Locate the cell with the specified text and output its (X, Y) center coordinate. 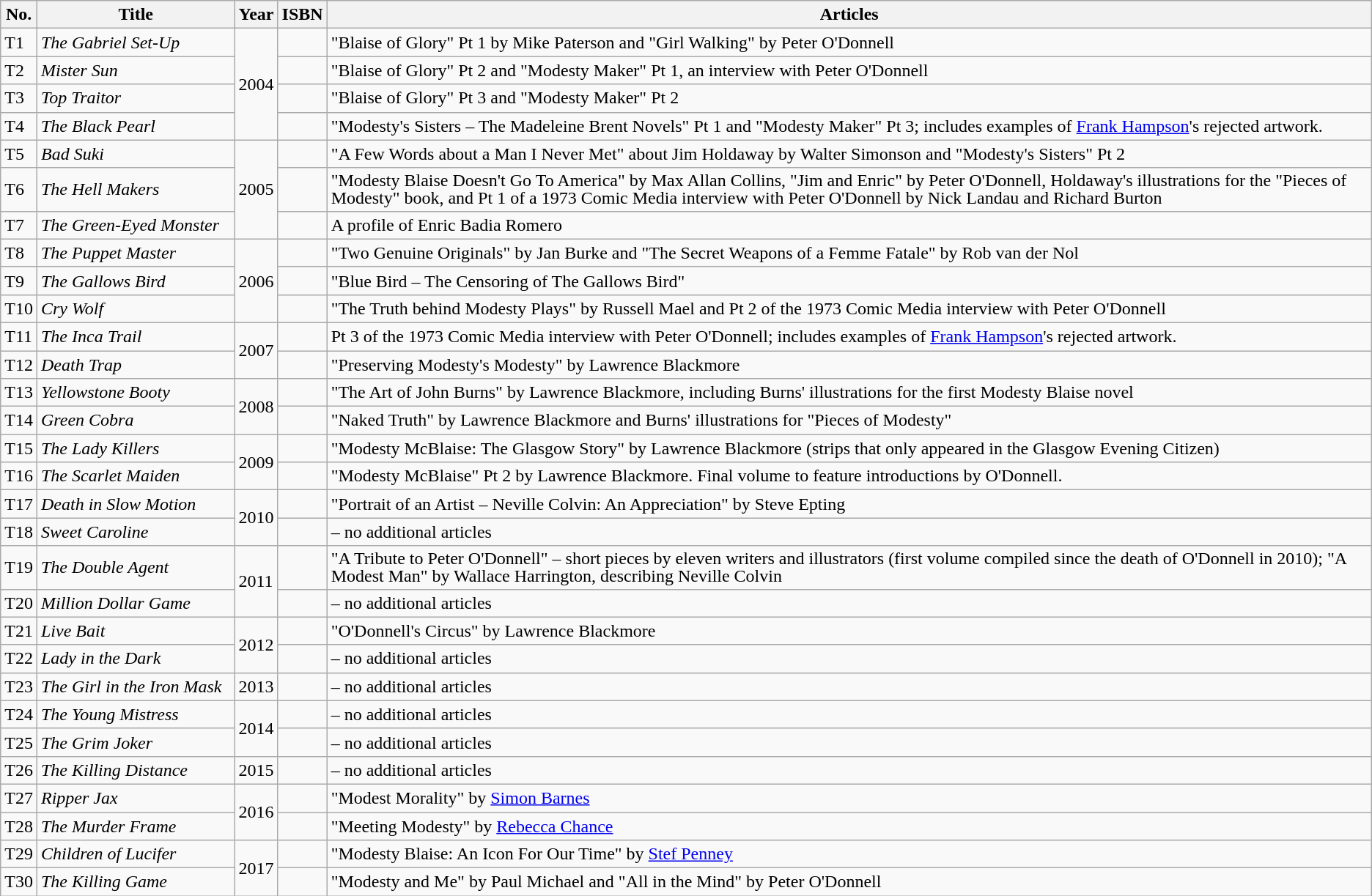
The Scarlet Maiden (135, 476)
Sweet Caroline (135, 532)
2014 (257, 728)
2009 (257, 462)
The Lady Killers (135, 448)
"Two Genuine Originals" by Jan Burke and "The Secret Weapons of a Femme Fatale" by Rob van der Nol (849, 253)
"The Art of John Burns" by Lawrence Blackmore, including Burns' illustrations for the first Modesty Blaise novel (849, 393)
T14 (19, 421)
T23 (19, 686)
ISBN (302, 15)
T13 (19, 393)
Year (257, 15)
2007 (257, 350)
2015 (257, 770)
The Double Agent (135, 567)
The Grim Joker (135, 742)
T27 (19, 798)
Title (135, 15)
T5 (19, 154)
The Green-Eyed Monster (135, 225)
"Portrait of an Artist – Neville Colvin: An Appreciation" by Steve Epting (849, 504)
The Gallows Bird (135, 281)
"Preserving Modesty's Modesty" by Lawrence Blackmore (849, 364)
T29 (19, 854)
Cry Wolf (135, 308)
"Modest Morality" by Simon Barnes (849, 798)
2016 (257, 812)
T19 (19, 567)
T22 (19, 659)
The Young Mistress (135, 714)
The Inca Trail (135, 336)
2017 (257, 868)
2004 (257, 84)
2012 (257, 645)
A profile of Enric Badia Romero (849, 225)
2005 (257, 189)
T8 (19, 253)
"Modesty Blaise: An Icon For Our Time" by Stef Penney (849, 854)
"Naked Truth" by Lawrence Blackmore and Burns' illustrations for "Pieces of Modesty" (849, 421)
The Killing Distance (135, 770)
2006 (257, 281)
Bad Suki (135, 154)
T30 (19, 882)
2010 (257, 518)
T3 (19, 98)
Live Bait (135, 631)
"Modesty's Sisters – The Madeleine Brent Novels" Pt 1 and "Modesty Maker" Pt 3; includes examples of Frank Hampson's rejected artwork. (849, 126)
Death in Slow Motion (135, 504)
Articles (849, 15)
T7 (19, 225)
Pt 3 of the 1973 Comic Media interview with Peter O'Donnell; includes examples of Frank Hampson's rejected artwork. (849, 336)
The Puppet Master (135, 253)
T4 (19, 126)
T1 (19, 42)
T15 (19, 448)
T20 (19, 603)
T21 (19, 631)
"Blaise of Glory" Pt 2 and "Modesty Maker" Pt 1, an interview with Peter O'Donnell (849, 70)
T10 (19, 308)
T18 (19, 532)
Death Trap (135, 364)
T26 (19, 770)
"Modesty and Me" by Paul Michael and "All in the Mind" by Peter O'Donnell (849, 882)
The Girl in the Iron Mask (135, 686)
"Blue Bird – The Censoring of The Gallows Bird" (849, 281)
"Modesty McBlaise: The Glasgow Story" by Lawrence Blackmore (strips that only appeared in the Glasgow Evening Citizen) (849, 448)
Mister Sun (135, 70)
T12 (19, 364)
Top Traitor (135, 98)
T16 (19, 476)
T25 (19, 742)
2011 (257, 582)
"The Truth behind Modesty Plays" by Russell Mael and Pt 2 of the 1973 Comic Media interview with Peter O'Donnell (849, 308)
T6 (19, 189)
The Hell Makers (135, 189)
No. (19, 15)
T28 (19, 826)
2008 (257, 407)
Yellowstone Booty (135, 393)
T11 (19, 336)
The Killing Game (135, 882)
T17 (19, 504)
The Murder Frame (135, 826)
"O'Donnell's Circus" by Lawrence Blackmore (849, 631)
"Meeting Modesty" by Rebecca Chance (849, 826)
"Blaise of Glory" Pt 1 by Mike Paterson and "Girl Walking" by Peter O'Donnell (849, 42)
"Blaise of Glory" Pt 3 and "Modesty Maker" Pt 2 (849, 98)
Ripper Jax (135, 798)
2013 (257, 686)
"A Few Words about a Man I Never Met" about Jim Holdaway by Walter Simonson and "Modesty's Sisters" Pt 2 (849, 154)
Children of Lucifer (135, 854)
T9 (19, 281)
Lady in the Dark (135, 659)
The Black Pearl (135, 126)
T24 (19, 714)
"Modesty McBlaise" Pt 2 by Lawrence Blackmore. Final volume to feature introductions by O'Donnell. (849, 476)
The Gabriel Set-Up (135, 42)
Green Cobra (135, 421)
T2 (19, 70)
Million Dollar Game (135, 603)
